Return the [x, y] coordinate for the center point of the cell that contains the specified text.  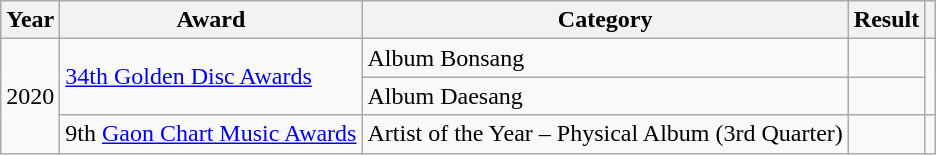
9th Gaon Chart Music Awards [211, 134]
Artist of the Year – Physical Album (3rd Quarter) [605, 134]
Album Bonsang [605, 58]
34th Golden Disc Awards [211, 77]
Year [30, 20]
Result [886, 20]
Award [211, 20]
2020 [30, 96]
Album Daesang [605, 96]
Category [605, 20]
